Scan for the cell matching the given text and deliver its (x, y) coordinate at center. 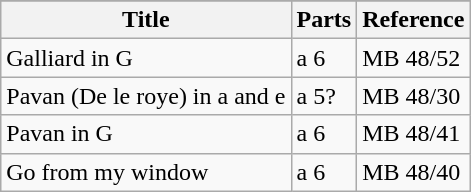
a 5? (324, 96)
Pavan in G (146, 134)
Reference (414, 20)
MB 48/40 (414, 172)
Go from my window (146, 172)
MB 48/52 (414, 58)
Pavan (De le roye) in a and e (146, 96)
Parts (324, 20)
Title (146, 20)
MB 48/30 (414, 96)
Galliard in G (146, 58)
MB 48/41 (414, 134)
